Locate the cell with the specified text and output its (x, y) center coordinate. 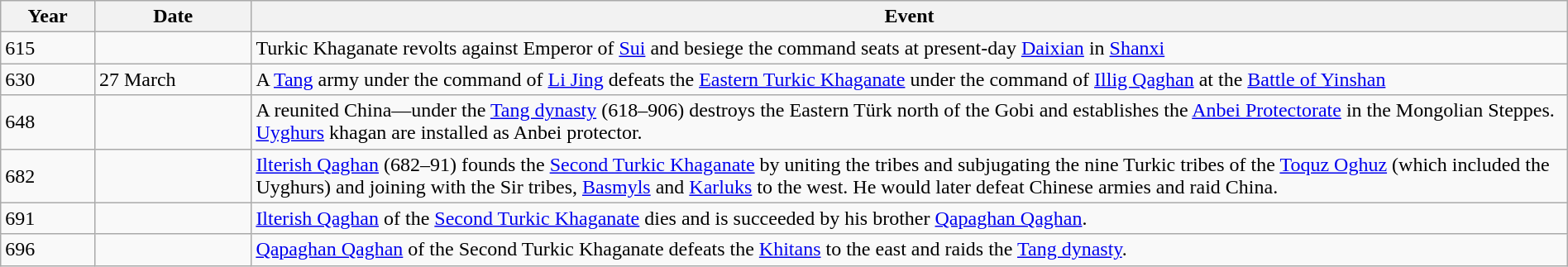
Date (172, 17)
682 (48, 175)
630 (48, 79)
Event (910, 17)
648 (48, 122)
Turkic Khaganate revolts against Emperor of Sui and besiege the command seats at present-day Daixian in Shanxi (910, 48)
27 March (172, 79)
Ilterish Qaghan of the Second Turkic Khaganate dies and is succeeded by his brother Qapaghan Qaghan. (910, 218)
Qapaghan Qaghan of the Second Turkic Khaganate defeats the Khitans to the east and raids the Tang dynasty. (910, 250)
A Tang army under the command of Li Jing defeats the Eastern Turkic Khaganate under the command of Illig Qaghan at the Battle of Yinshan (910, 79)
Year (48, 17)
691 (48, 218)
696 (48, 250)
615 (48, 48)
